Locate the cell with the specified text and output its [x, y] center coordinate. 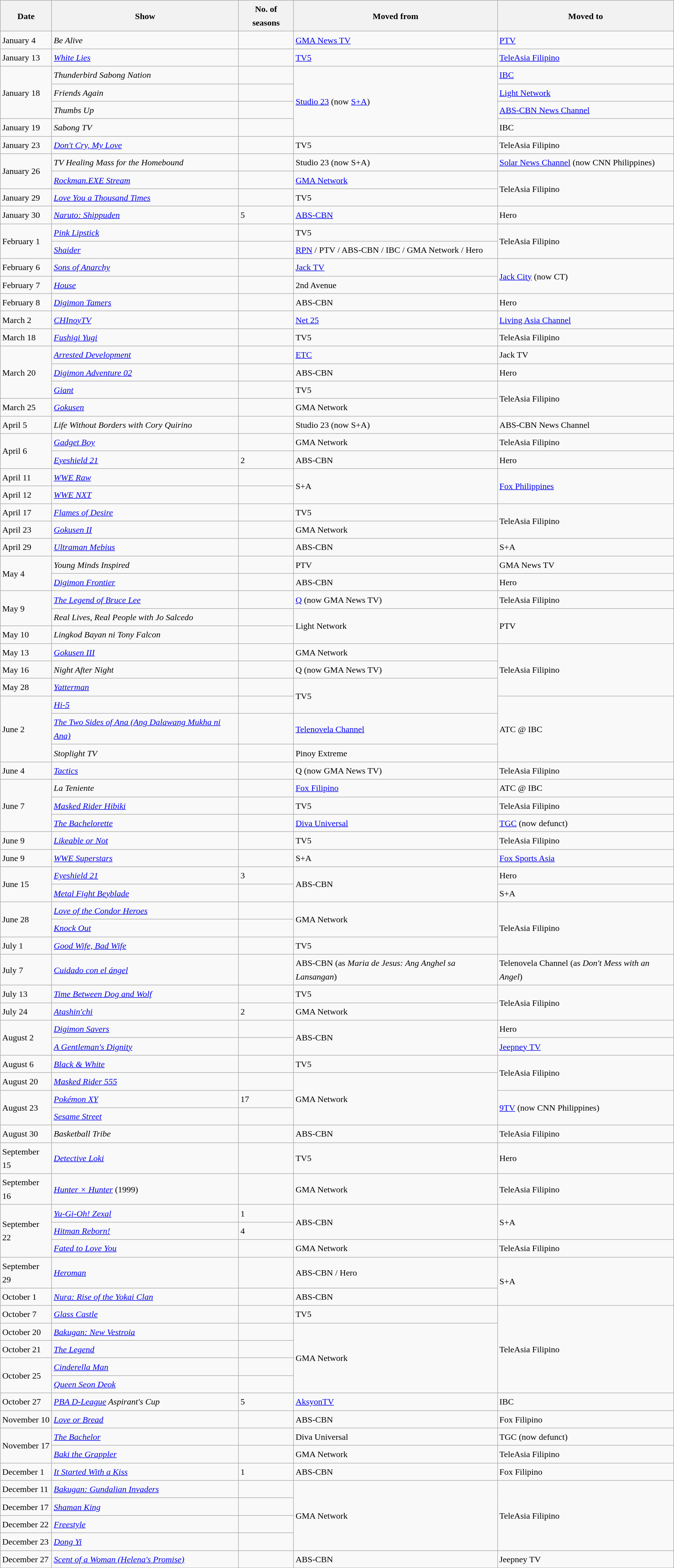
Rockman.EXE Stream [145, 180]
CHInoyTV [145, 320]
Moved from [395, 16]
January 29 [26, 197]
Heroman [145, 1272]
Digimon Adventure 02 [145, 372]
October 1 [26, 1297]
WWE NXT [145, 495]
The Bachelorette [145, 823]
Shaman King [145, 1507]
January 19 [26, 127]
Moved to [586, 16]
February 8 [26, 303]
December 27 [26, 1559]
Black & White [145, 1064]
Baki the Grappler [145, 1454]
Detective Loki [145, 1158]
Stoplight TV [145, 753]
April 23 [26, 530]
January 18 [26, 93]
August 2 [26, 1038]
Lingkod Bayan ni Tony Falcon [145, 635]
Gadget Boy [145, 442]
The Two Sides of Ana (Ang Dalawang Mukha ni Ana) [145, 729]
June 7 [26, 806]
June 28 [26, 919]
Living Asia Channel [586, 320]
July 7 [26, 970]
March 18 [26, 337]
A Gentleman's Dignity [145, 1047]
January 30 [26, 215]
Sabong TV [145, 127]
RPN / PTV / ABS-CBN / IBC / GMA Network / Hero [395, 250]
Ultraman Mebius [145, 547]
Knock Out [145, 928]
December 22 [26, 1524]
Friends Again [145, 92]
Thunderbird Sabong Nation [145, 75]
Digimon Tamers [145, 303]
Masked Rider 555 [145, 1081]
Bakugan: New Vestroia [145, 1332]
Real Lives, Real People with Jo Salcedo [145, 617]
June 4 [26, 771]
Life Without Borders with Cory Quirino [145, 425]
4 [266, 1231]
December 17 [26, 1507]
May 28 [26, 687]
Pokémon XY [145, 1099]
Digimon Savers [145, 1029]
Sesame Street [145, 1116]
Good Wife, Bad Wife [145, 946]
Giant [145, 390]
Tactics [145, 771]
October 20 [26, 1332]
Thumbs Up [145, 110]
August 20 [26, 1081]
May 4 [26, 573]
2nd Avenue [395, 285]
Shaider [145, 250]
Date [26, 16]
Digimon Frontier [145, 582]
September 22 [26, 1231]
October 25 [26, 1376]
July 24 [26, 1011]
ETC [395, 355]
April 17 [26, 512]
Love of the Condor Heroes [145, 910]
Arrested Development [145, 355]
No. of seasons [266, 16]
November 10 [26, 1419]
Glass Castle [145, 1314]
Solar News Channel (now CNN Philippines) [586, 163]
Young Minds Inspired [145, 565]
WWE Superstars [145, 858]
April 12 [26, 495]
September 29 [26, 1272]
Fushigi Yugi [145, 337]
August 30 [26, 1134]
Night After Night [145, 670]
Sons of Anarchy [145, 267]
October 7 [26, 1314]
White Lies [145, 58]
September 15 [26, 1158]
La Teniente [145, 788]
December 1 [26, 1471]
Gokusen III [145, 652]
Net 25 [395, 320]
Bakugan: Gundalian Invaders [145, 1489]
The Bachelor [145, 1437]
May 16 [26, 670]
The Legend of Bruce Lee [145, 600]
Fox Sports Asia [586, 858]
September 16 [26, 1189]
Show [145, 16]
Freestyle [145, 1524]
August 6 [26, 1064]
9TV (now CNN Philippines) [586, 1108]
April 5 [26, 425]
3 [266, 876]
December 11 [26, 1489]
May 10 [26, 635]
The Legend [145, 1349]
Hunter × Hunter (1999) [145, 1189]
Telenovela Channel (as Don't Mess with an Angel) [586, 970]
October 21 [26, 1349]
Fox Philippines [586, 486]
Atashin'chi [145, 1011]
May 9 [26, 609]
PBA D-League Aspirant's Cup [145, 1402]
Scent of a Woman (Helena's Promise) [145, 1559]
Dong Yi [145, 1541]
January 23 [26, 145]
January 26 [26, 171]
Love or Bread [145, 1419]
December 23 [26, 1541]
Time Between Dog and Wolf [145, 994]
ABS-CBN / Hero [395, 1272]
Gokusen [145, 408]
Love You a Thousand Times [145, 197]
Nura: Rise of the Yokai Clan [145, 1297]
Fated to Love You [145, 1248]
Cuidado con el ángel [145, 970]
House [145, 285]
March 25 [26, 408]
July 1 [26, 946]
July 13 [26, 994]
November 17 [26, 1446]
March 20 [26, 372]
June 2 [26, 729]
January 4 [26, 40]
October 27 [26, 1402]
Telenovela Channel [395, 729]
ABS-CBN (as Maria de Jesus: Ang Anghel sa Lansangan) [395, 970]
Yu-Gi-Oh! Zexal [145, 1214]
It Started With a Kiss [145, 1471]
February 7 [26, 285]
Jack City (now CT) [586, 276]
Masked Rider Hibiki [145, 805]
17 [266, 1099]
Naruto: Shippuden [145, 215]
May 13 [26, 652]
Pink Lipstick [145, 233]
February 6 [26, 267]
April 11 [26, 478]
WWE Raw [145, 478]
Basketball Tribe [145, 1134]
Gokusen II [145, 530]
Metal Fight Beyblade [145, 893]
Yatterman [145, 687]
Don't Cry, My Love [145, 145]
Be Alive [145, 40]
Flames of Desire [145, 512]
Pinoy Extreme [395, 753]
February 1 [26, 241]
Likeable or Not [145, 841]
January 13 [26, 58]
Hi-5 [145, 704]
Hitman Reborn! [145, 1231]
AksyonTV [395, 1402]
TV Healing Mass for the Homebound [145, 163]
April 6 [26, 451]
March 2 [26, 320]
April 29 [26, 547]
Cinderella Man [145, 1367]
Queen Seon Deok [145, 1384]
August 23 [26, 1108]
June 15 [26, 884]
